Capture the cell that displays the provided text and extract its [X, Y] central coordinate. 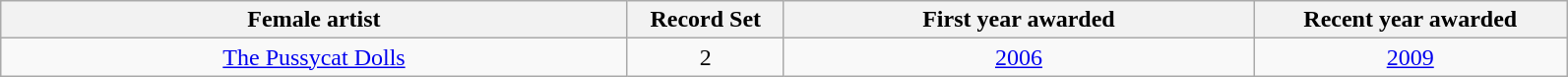
The Pussycat Dolls [314, 57]
2009 [1411, 57]
2006 [1018, 57]
Recent year awarded [1411, 20]
First year awarded [1018, 20]
Record Set [705, 20]
2 [705, 57]
Female artist [314, 20]
